Search for the cell housing the specified text and yield its (X, Y) center coordinate. 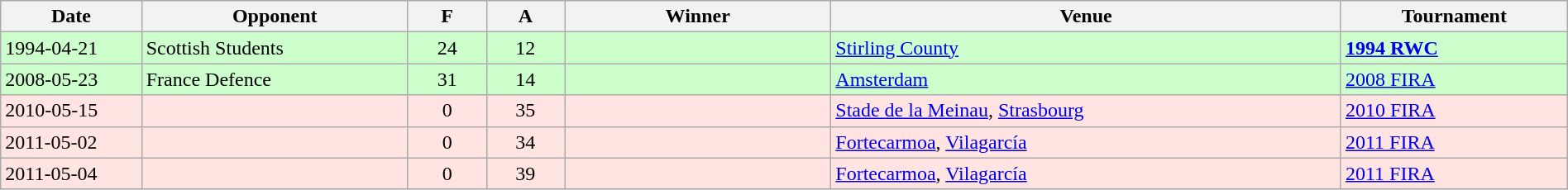
Amsterdam (1087, 79)
Opponent (275, 17)
39 (526, 173)
Tournament (1454, 17)
14 (526, 79)
2008-05-23 (71, 79)
1994 RWC (1454, 48)
1994-04-21 (71, 48)
34 (526, 142)
2010-05-15 (71, 111)
12 (526, 48)
Stade de la Meinau, Strasbourg (1087, 111)
A (526, 17)
2011-05-04 (71, 173)
35 (526, 111)
24 (447, 48)
2011-05-02 (71, 142)
2010 FIRA (1454, 111)
France Defence (275, 79)
Winner (698, 17)
Venue (1087, 17)
F (447, 17)
31 (447, 79)
Date (71, 17)
2008 FIRA (1454, 79)
Stirling County (1087, 48)
Scottish Students (275, 48)
